Return the [x, y] coordinate for the center point of the cell that contains the specified text.  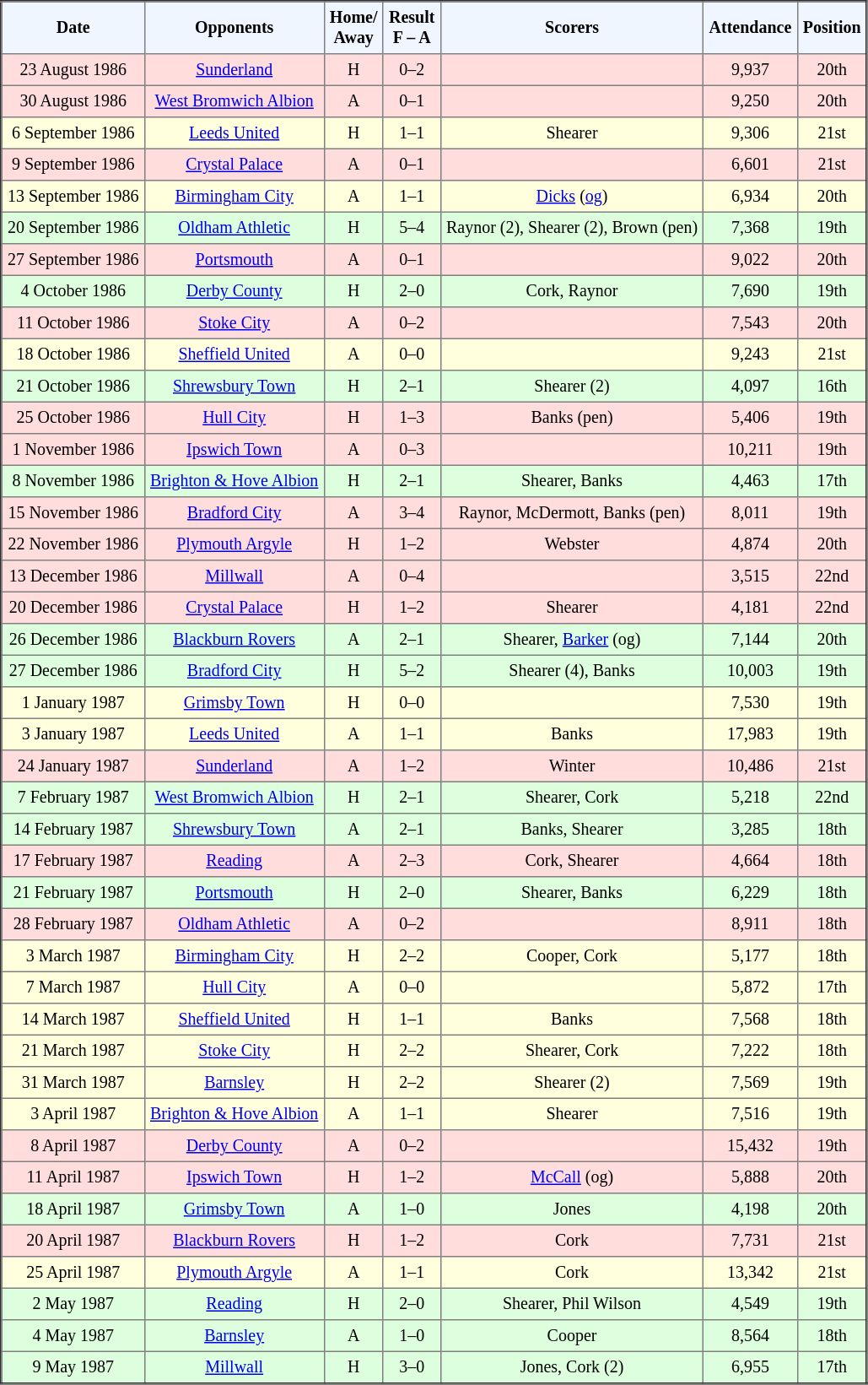
4,549 [751, 1304]
4,097 [751, 387]
7,731 [751, 1241]
27 September 1986 [73, 260]
7,543 [751, 323]
31 March 1987 [73, 1083]
5,218 [751, 798]
7,568 [751, 1020]
8 April 1987 [73, 1146]
5–4 [412, 228]
6,934 [751, 197]
8,911 [751, 924]
7 March 1987 [73, 987]
Jones [572, 1209]
13 December 1986 [73, 576]
Winter [572, 766]
30 August 1986 [73, 101]
McCall (og) [572, 1177]
3 April 1987 [73, 1114]
3 March 1987 [73, 956]
14 February 1987 [73, 830]
Shearer (4), Banks [572, 671]
1 November 1986 [73, 450]
7,569 [751, 1083]
5,888 [751, 1177]
28 February 1987 [73, 924]
20 December 1986 [73, 608]
0–3 [412, 450]
4,198 [751, 1209]
2 May 1987 [73, 1304]
13 September 1986 [73, 197]
11 April 1987 [73, 1177]
9,306 [751, 133]
23 August 1986 [73, 70]
3,515 [751, 576]
4 October 1986 [73, 291]
Shearer, Phil Wilson [572, 1304]
7,144 [751, 640]
8 November 1986 [73, 481]
Jones, Cork (2) [572, 1367]
8,011 [751, 513]
21 February 1987 [73, 893]
Cooper [572, 1336]
24 January 1987 [73, 766]
17,983 [751, 734]
25 April 1987 [73, 1273]
18 October 1986 [73, 354]
15 November 1986 [73, 513]
Raynor (2), Shearer (2), Brown (pen) [572, 228]
14 March 1987 [73, 1020]
Banks (pen) [572, 418]
9 May 1987 [73, 1367]
1 January 1987 [73, 703]
21 October 1986 [73, 387]
Dicks (og) [572, 197]
5,872 [751, 987]
17 February 1987 [73, 861]
Shearer, Barker (og) [572, 640]
1–3 [412, 418]
3–4 [412, 513]
7,690 [751, 291]
Banks, Shearer [572, 830]
7,368 [751, 228]
3–0 [412, 1367]
5,406 [751, 418]
Raynor, McDermott, Banks (pen) [572, 513]
9,937 [751, 70]
Attendance [751, 28]
22 November 1986 [73, 544]
Cork, Shearer [572, 861]
Cooper, Cork [572, 956]
0–4 [412, 576]
7,516 [751, 1114]
5,177 [751, 956]
3,285 [751, 830]
Cork, Raynor [572, 291]
9,022 [751, 260]
4 May 1987 [73, 1336]
Opponents [235, 28]
8,564 [751, 1336]
5–2 [412, 671]
4,181 [751, 608]
10,486 [751, 766]
4,463 [751, 481]
4,664 [751, 861]
15,432 [751, 1146]
ResultF – A [412, 28]
11 October 1986 [73, 323]
9,243 [751, 354]
7,530 [751, 703]
Date [73, 28]
Scorers [572, 28]
26 December 1986 [73, 640]
3 January 1987 [73, 734]
Position [832, 28]
27 December 1986 [73, 671]
7 February 1987 [73, 798]
2–3 [412, 861]
20 September 1986 [73, 228]
25 October 1986 [73, 418]
6,601 [751, 165]
7,222 [751, 1051]
20 April 1987 [73, 1241]
16th [832, 387]
18 April 1987 [73, 1209]
10,211 [751, 450]
Home/Away [353, 28]
Webster [572, 544]
9,250 [751, 101]
4,874 [751, 544]
6 September 1986 [73, 133]
9 September 1986 [73, 165]
6,229 [751, 893]
21 March 1987 [73, 1051]
13,342 [751, 1273]
10,003 [751, 671]
6,955 [751, 1367]
